Determine the [X, Y] coordinate at the center of the cell enclosing the given text.  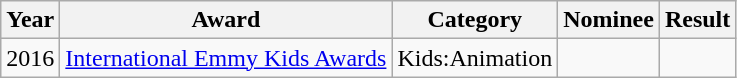
Kids:Animation [475, 58]
Nominee [609, 20]
Result [697, 20]
International Emmy Kids Awards [226, 58]
2016 [30, 58]
Award [226, 20]
Year [30, 20]
Category [475, 20]
